Output the [x, y] coordinate of the center of the cell containing the given text.  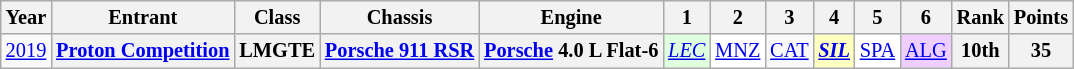
Porsche 911 RSR [400, 51]
4 [834, 17]
LMGTE [277, 51]
5 [878, 17]
6 [926, 17]
LEC [686, 51]
1 [686, 17]
3 [789, 17]
SIL [834, 51]
Porsche 4.0 L Flat-6 [571, 51]
2019 [26, 51]
35 [1041, 51]
10th [980, 51]
Class [277, 17]
CAT [789, 51]
MNZ [738, 51]
Entrant [142, 17]
Chassis [400, 17]
Points [1041, 17]
Rank [980, 17]
Engine [571, 17]
ALG [926, 51]
Proton Competition [142, 51]
SPA [878, 51]
2 [738, 17]
Year [26, 17]
